Output the [x, y] coordinate of the center of the cell containing the given text.  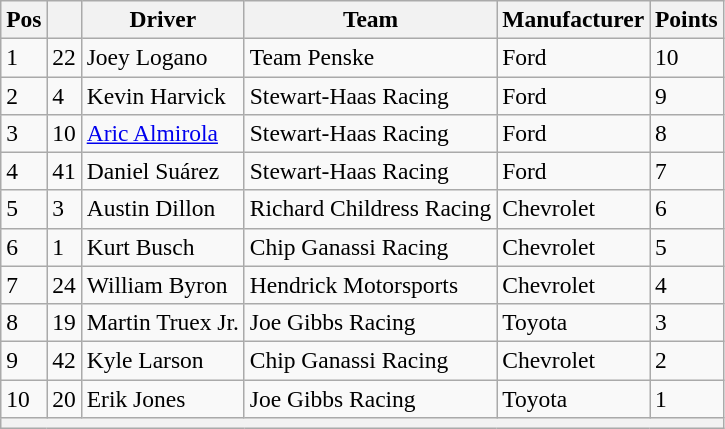
Pos [24, 19]
Joey Logano [162, 57]
Driver [162, 19]
Hendrick Motorsports [370, 285]
Kevin Harvick [162, 95]
22 [64, 57]
42 [64, 360]
19 [64, 322]
Aric Almirola [162, 133]
Team [370, 19]
Team Penske [370, 57]
Erik Jones [162, 398]
Kyle Larson [162, 360]
Points [687, 19]
Manufacturer [574, 19]
Martin Truex Jr. [162, 322]
20 [64, 398]
Daniel Suárez [162, 171]
Kurt Busch [162, 247]
William Byron [162, 285]
41 [64, 171]
24 [64, 285]
Richard Childress Racing [370, 209]
Austin Dillon [162, 209]
